Determine the [X, Y] coordinate at the center of the cell enclosing the given text.  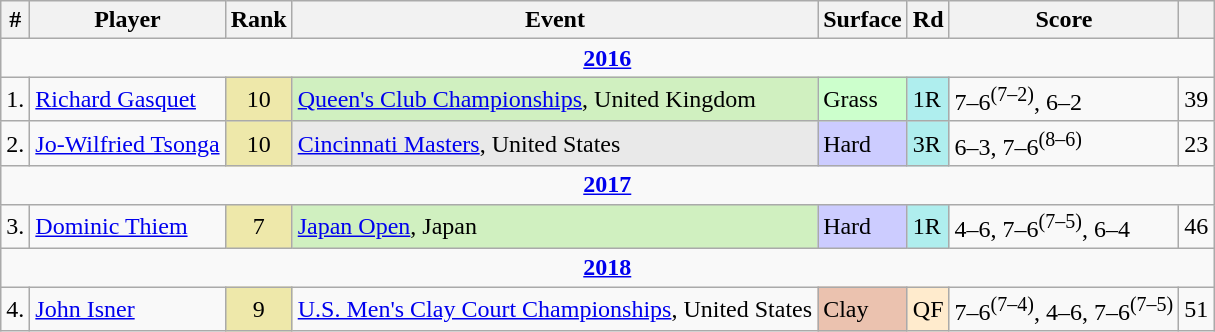
Japan Open, Japan [554, 226]
Richard Gasquet [128, 100]
Dominic Thiem [128, 226]
Jo-Wilfried Tsonga [128, 144]
Player [128, 20]
3. [16, 226]
7–6(7–4), 4–6, 7–6(7–5) [1064, 310]
9 [258, 310]
7–6(7–2), 6–2 [1064, 100]
39 [1196, 100]
John Isner [128, 310]
Rank [258, 20]
# [16, 20]
Queen's Club Championships, United Kingdom [554, 100]
4–6, 7–6(7–5), 6–4 [1064, 226]
2. [16, 144]
51 [1196, 310]
Event [554, 20]
23 [1196, 144]
U.S. Men's Clay Court Championships, United States [554, 310]
4. [16, 310]
Score [1064, 20]
1. [16, 100]
2016 [608, 58]
2017 [608, 185]
3R [928, 144]
Clay [863, 310]
Surface [863, 20]
7 [258, 226]
QF [928, 310]
2018 [608, 268]
Cincinnati Masters, United States [554, 144]
Grass [863, 100]
Rd [928, 20]
46 [1196, 226]
6–3, 7–6(8–6) [1064, 144]
